Identify which cell holds the provided text, then report its [x, y] central coordinate. 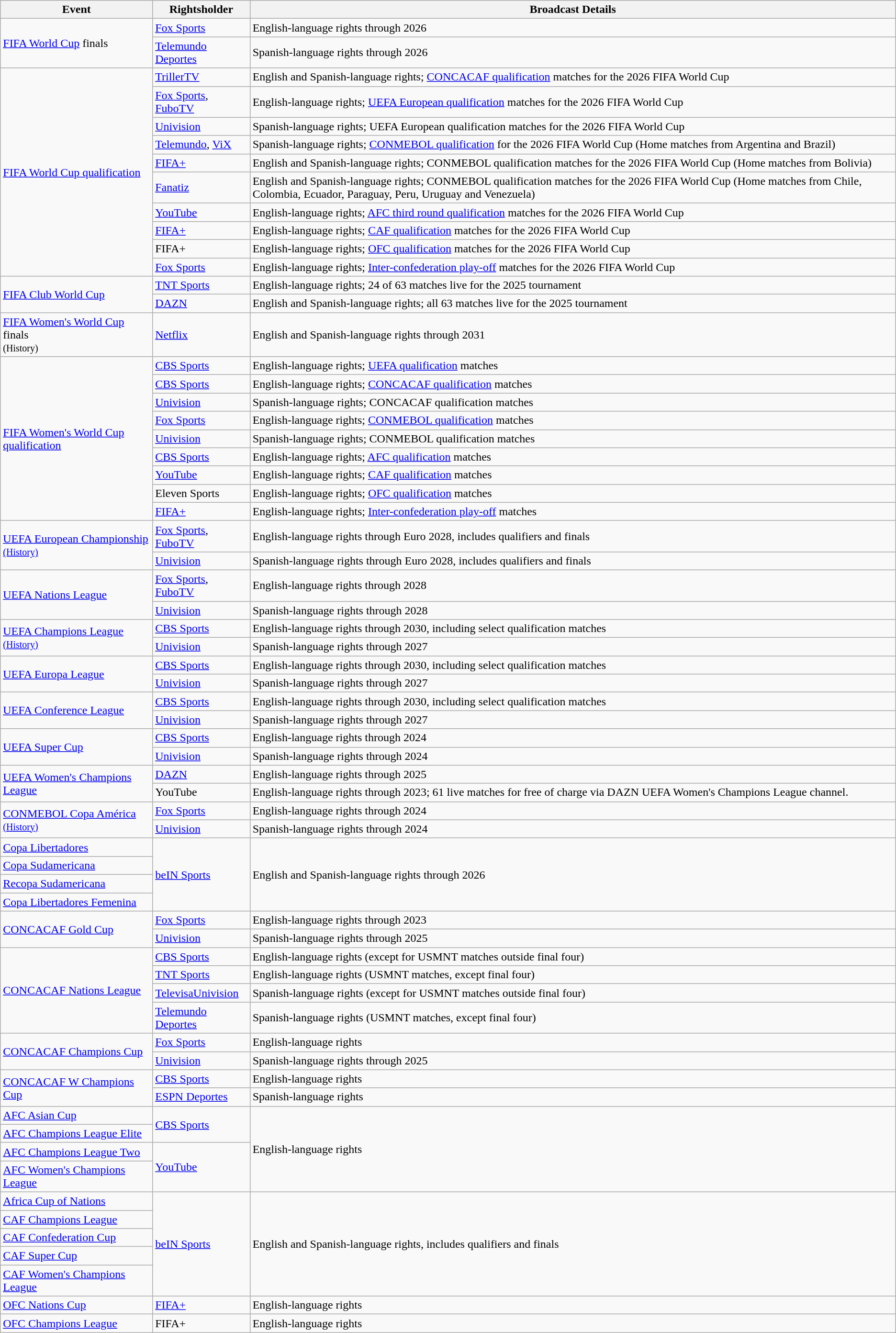
English-language rights through Euro 2028, includes qualifiers and finals [572, 536]
English-language rights; CAF qualification matches [572, 475]
English-language rights through 2028 [572, 585]
TrillerTV [201, 77]
TelevisaUnivision [201, 993]
Spanish-language rights through 2028 [572, 610]
CONMEBOL Copa América(History) [77, 820]
English-language rights; 24 of 63 matches live for the 2025 tournament [572, 285]
English-language rights through 2026 [572, 28]
UEFA Nations League [77, 595]
English-language rights; CONMEBOL qualification matches [572, 420]
CAF Super Cup [77, 1256]
FIFA Women's World Cup finals(History) [77, 335]
Spanish-language rights (except for USMNT matches outside final four) [572, 993]
CONCACAF Champions Cup [77, 1051]
Netflix [201, 335]
Broadcast Details [572, 10]
English-language rights; CAF qualification matches for the 2026 FIFA World Cup [572, 230]
English-language rights; CONCACAF qualification matches [572, 384]
AFC Champions League Two [77, 1152]
English-language rights; OFC qualification matches [572, 493]
OFC Nations Cup [77, 1305]
Spanish-language rights; CONCACAF qualification matches [572, 402]
FIFA Women's World Cup qualification [77, 439]
English and Spanish-language rights; CONMEBOL qualification matches for the 2026 FIFA World Cup (Home matches from Bolivia) [572, 163]
CAF Women's Champions League [77, 1280]
AFC Women's Champions League [77, 1176]
OFC Champions League [77, 1323]
Spanish-language rights through 2026 [572, 53]
Spanish-language rights; CONMEBOL qualification for the 2026 FIFA World Cup (Home matches from Argentina and Brazil) [572, 145]
English-language rights; AFC qualification matches [572, 457]
Eleven Sports [201, 493]
English and Spanish-language rights; CONCACAF qualification matches for the 2026 FIFA World Cup [572, 77]
Event [77, 10]
ESPN Deportes [201, 1097]
Spanish-language rights (USMNT matches, except final four) [572, 1018]
UEFA Europa League [77, 674]
UEFA Champions League(History) [77, 638]
FIFA World Cup qualification [77, 172]
English-language rights; Inter-confederation play-off matches for the 2026 FIFA World Cup [572, 267]
UEFA Conference League [77, 711]
English-language rights through 2023; 61 live matches for free of charge via DAZN UEFA Women's Champions League channel. [572, 792]
Spanish-language rights; CONMEBOL qualification matches [572, 439]
UEFA European Championship(History) [77, 545]
FIFA World Cup finals [77, 43]
English-language rights; UEFA European qualification matches for the 2026 FIFA World Cup [572, 102]
English-language rights; UEFA qualification matches [572, 366]
Copa Libertadores Femenina [77, 902]
Spanish-language rights; UEFA European qualification matches for the 2026 FIFA World Cup [572, 126]
English-language rights (except for USMNT matches outside final four) [572, 957]
Africa Cup of Nations [77, 1201]
Spanish-language rights through Euro 2028, includes qualifiers and finals [572, 561]
English and Spanish-language rights; all 63 matches live for the 2025 tournament [572, 304]
English-language rights (USMNT matches, except final four) [572, 975]
UEFA Super Cup [77, 747]
English-language rights; Inter-confederation play-off matches [572, 511]
CONCACAF Gold Cup [77, 929]
CAF Confederation Cup [77, 1238]
Spanish-language rights [572, 1097]
English and Spanish-language rights, includes qualifiers and finals [572, 1244]
Recopa Sudamericana [77, 883]
AFC Champions League Elite [77, 1133]
Copa Sudamericana [77, 865]
CONCACAF W Champions Cup [77, 1088]
English-language rights; OFC qualification matches for the 2026 FIFA World Cup [572, 249]
Rightsholder [201, 10]
FIFA Club World Cup [77, 294]
English and Spanish-language rights through 2026 [572, 874]
AFC Asian Cup [77, 1115]
Copa Libertadores [77, 847]
UEFA Women's Champions League [77, 783]
Fanatiz [201, 188]
Telemundo, ViX [201, 145]
English-language rights through 2025 [572, 774]
CAF Champions League [77, 1220]
English and Spanish-language rights through 2031 [572, 335]
English-language rights; AFC third round qualification matches for the 2026 FIFA World Cup [572, 212]
CONCACAF Nations League [77, 990]
English-language rights through 2023 [572, 920]
